From the cell containing the given text, extract its center point as [x, y] coordinate. 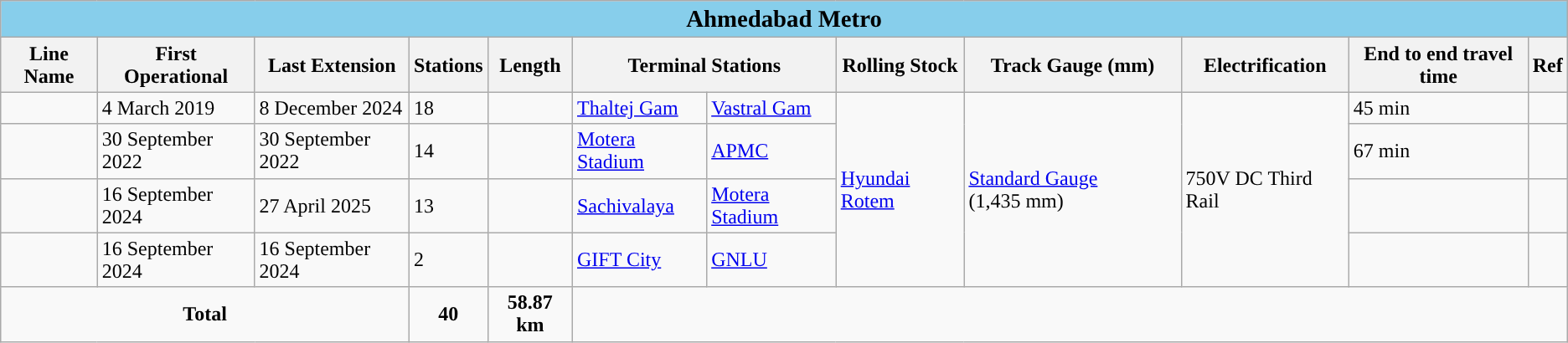
Line Name [49, 65]
Standard Gauge (1,435 mm) [1072, 189]
Track Gauge (mm) [1072, 65]
Ref [1548, 65]
2 [448, 259]
Total [205, 315]
40 [448, 315]
4 March 2019 [176, 108]
Last Extension [332, 65]
GIFT City [639, 259]
13 [448, 206]
Stations [448, 65]
67 min [1438, 151]
Electrification [1265, 65]
End to end travel time [1438, 65]
Rolling Stock [900, 65]
8 December 2024 [332, 108]
Sachivalaya [639, 206]
Thaltej Gam [639, 108]
27 April 2025 [332, 206]
45 min [1438, 108]
Hyundai Rotem [900, 189]
18 [448, 108]
Length [529, 65]
58.87 km [529, 315]
14 [448, 151]
Ahmedabad Metro [784, 19]
Terminal Stations [704, 65]
750V DC Third Rail [1265, 189]
GNLU [772, 259]
APMC [772, 151]
Vastral Gam [772, 108]
First Operational [176, 65]
